Output the [X, Y] coordinate of the center of the cell containing the given text.  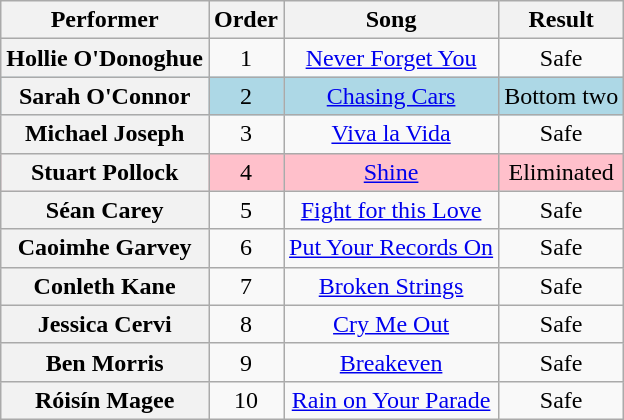
Performer [105, 20]
Order [246, 20]
Hollie O'Donoghue [105, 58]
Sarah O'Connor [105, 96]
Fight for this Love [392, 210]
Result [562, 20]
Shine [392, 172]
Put Your Records On [392, 248]
Stuart Pollock [105, 172]
10 [246, 400]
9 [246, 362]
Song [392, 20]
Séan Carey [105, 210]
2 [246, 96]
Eliminated [562, 172]
Viva la Vida [392, 134]
1 [246, 58]
Breakeven [392, 362]
Rain on Your Parade [392, 400]
Broken Strings [392, 286]
Conleth Kane [105, 286]
Never Forget You [392, 58]
7 [246, 286]
8 [246, 324]
Bottom two [562, 96]
Jessica Cervi [105, 324]
Róisín Magee [105, 400]
Ben Morris [105, 362]
3 [246, 134]
Caoimhe Garvey [105, 248]
Michael Joseph [105, 134]
Cry Me Out [392, 324]
4 [246, 172]
5 [246, 210]
Chasing Cars [392, 96]
6 [246, 248]
